Scan for the cell matching the given text and deliver its [x, y] coordinate at center. 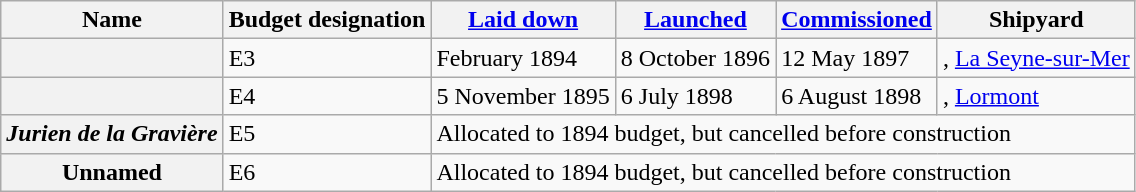
Budget designation [327, 20]
6 July 1898 [695, 96]
February 1894 [523, 58]
Commissioned [857, 20]
Jurien de la Gravière [112, 134]
E3 [327, 58]
Launched [695, 20]
12 May 1897 [857, 58]
6 August 1898 [857, 96]
E5 [327, 134]
Shipyard [1036, 20]
8 October 1896 [695, 58]
Unnamed [112, 172]
5 November 1895 [523, 96]
, La Seyne-sur-Mer [1036, 58]
E6 [327, 172]
E4 [327, 96]
Name [112, 20]
, Lormont [1036, 96]
Laid down [523, 20]
